Determine the [x, y] coordinate at the center of the cell enclosing the given text.  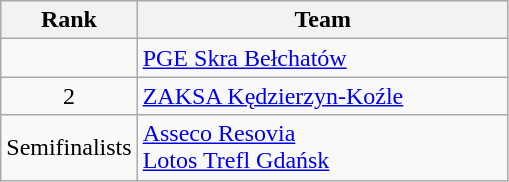
Asseco Resovia Lotos Trefl Gdańsk [322, 148]
PGE Skra Bełchatów [322, 58]
2 [69, 96]
Team [322, 20]
Semifinalists [69, 148]
ZAKSA Kędzierzyn-Koźle [322, 96]
Rank [69, 20]
